Pinpoint the cell where the given text exists, returning its [X, Y] midpoint coordinate. 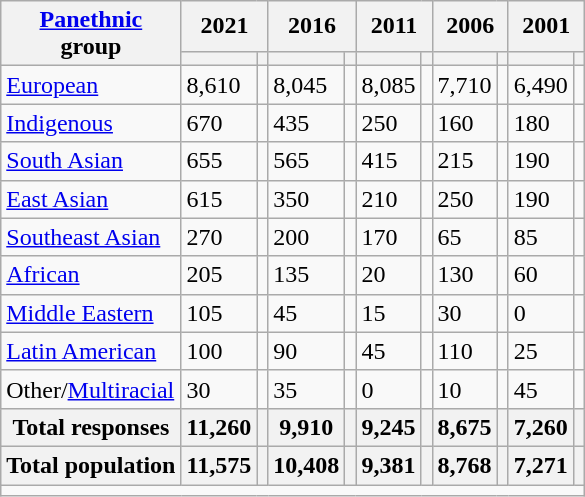
2011 [394, 26]
85 [540, 237]
2006 [470, 26]
European [91, 85]
2001 [546, 26]
615 [219, 199]
10,408 [306, 465]
7,271 [540, 465]
135 [306, 275]
160 [464, 123]
9,381 [388, 465]
655 [219, 161]
10 [464, 389]
8,675 [464, 427]
670 [219, 123]
South Asian [91, 161]
9,910 [306, 427]
15 [388, 313]
270 [219, 237]
8,045 [306, 85]
8,610 [219, 85]
Latin American [91, 351]
205 [219, 275]
East Asian [91, 199]
7,260 [540, 427]
565 [306, 161]
Southeast Asian [91, 237]
415 [388, 161]
60 [540, 275]
Total responses [91, 427]
170 [388, 237]
25 [540, 351]
100 [219, 351]
6,490 [540, 85]
Middle Eastern [91, 313]
65 [464, 237]
105 [219, 313]
200 [306, 237]
Total population [91, 465]
7,710 [464, 85]
9,245 [388, 427]
Other/Multiracial [91, 389]
435 [306, 123]
Panethnicgroup [91, 34]
African [91, 275]
Indigenous [91, 123]
8,768 [464, 465]
90 [306, 351]
215 [464, 161]
2016 [312, 26]
35 [306, 389]
20 [388, 275]
130 [464, 275]
2021 [224, 26]
180 [540, 123]
350 [306, 199]
11,575 [219, 465]
210 [388, 199]
8,085 [388, 85]
11,260 [219, 427]
110 [464, 351]
